Pinpoint the cell where the given text exists, returning its (x, y) midpoint coordinate. 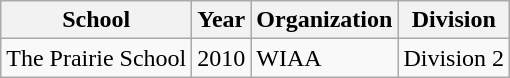
Division (454, 20)
School (96, 20)
WIAA (324, 58)
Division 2 (454, 58)
2010 (222, 58)
The Prairie School (96, 58)
Organization (324, 20)
Year (222, 20)
